Output the [x, y] coordinate of the center of the cell containing the given text.  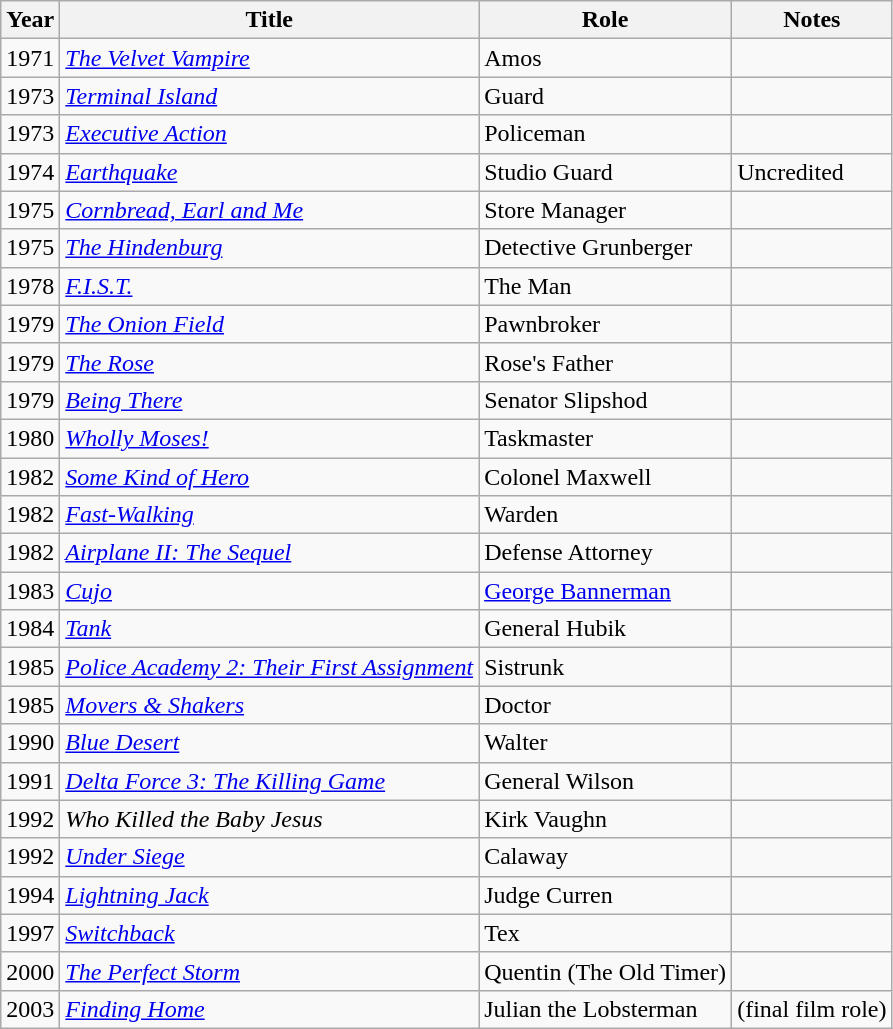
Studio Guard [606, 172]
Title [270, 20]
Pawnbroker [606, 324]
Store Manager [606, 210]
Judge Curren [606, 895]
Amos [606, 58]
Being There [270, 400]
Cujo [270, 591]
Kirk Vaughn [606, 819]
1984 [30, 629]
The Velvet Vampire [270, 58]
1991 [30, 781]
1983 [30, 591]
Lightning Jack [270, 895]
Under Siege [270, 857]
Notes [812, 20]
Defense Attorney [606, 553]
Switchback [270, 933]
The Onion Field [270, 324]
Detective Grunberger [606, 248]
Colonel Maxwell [606, 477]
1980 [30, 438]
Sistrunk [606, 667]
1994 [30, 895]
1990 [30, 743]
(final film role) [812, 1009]
1971 [30, 58]
Blue Desert [270, 743]
Executive Action [270, 134]
1997 [30, 933]
Airplane II: The Sequel [270, 553]
Julian the Lobsterman [606, 1009]
Taskmaster [606, 438]
1974 [30, 172]
Fast-Walking [270, 515]
1978 [30, 286]
Some Kind of Hero [270, 477]
The Man [606, 286]
Wholly Moses! [270, 438]
General Wilson [606, 781]
Calaway [606, 857]
Walter [606, 743]
Warden [606, 515]
F.I.S.T. [270, 286]
Rose's Father [606, 362]
The Perfect Storm [270, 971]
Delta Force 3: The Killing Game [270, 781]
Doctor [606, 705]
Uncredited [812, 172]
Tex [606, 933]
Role [606, 20]
Finding Home [270, 1009]
Tank [270, 629]
Guard [606, 96]
George Bannerman [606, 591]
Police Academy 2: Their First Assignment [270, 667]
Movers & Shakers [270, 705]
Year [30, 20]
Policeman [606, 134]
Terminal Island [270, 96]
Earthquake [270, 172]
2000 [30, 971]
2003 [30, 1009]
Cornbread, Earl and Me [270, 210]
The Rose [270, 362]
The Hindenburg [270, 248]
Senator Slipshod [606, 400]
General Hubik [606, 629]
Quentin (The Old Timer) [606, 971]
Who Killed the Baby Jesus [270, 819]
